Find where the given text appears and provide that cell's center as [x, y] coordinate. 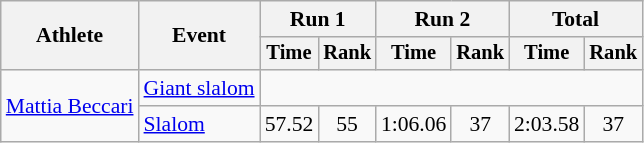
Mattia Beccari [70, 106]
Total [576, 19]
Event [200, 36]
Run 2 [442, 19]
Slalom [200, 124]
57.52 [290, 124]
1:06.06 [414, 124]
Run 1 [318, 19]
Giant slalom [200, 88]
2:03.58 [546, 124]
Athlete [70, 36]
55 [347, 124]
